Return [x, y] of the center of cell containing provided text 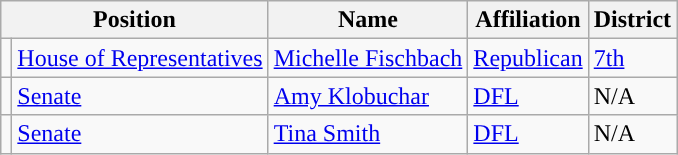
Name [368, 20]
District [632, 20]
Affiliation [528, 20]
Republican [528, 58]
Amy Klobuchar [368, 96]
Tina Smith [368, 134]
House of Representatives [140, 58]
7th [632, 58]
Michelle Fischbach [368, 58]
Position [134, 20]
